Determine the (x, y) coordinate at the center of the cell enclosing the given text.  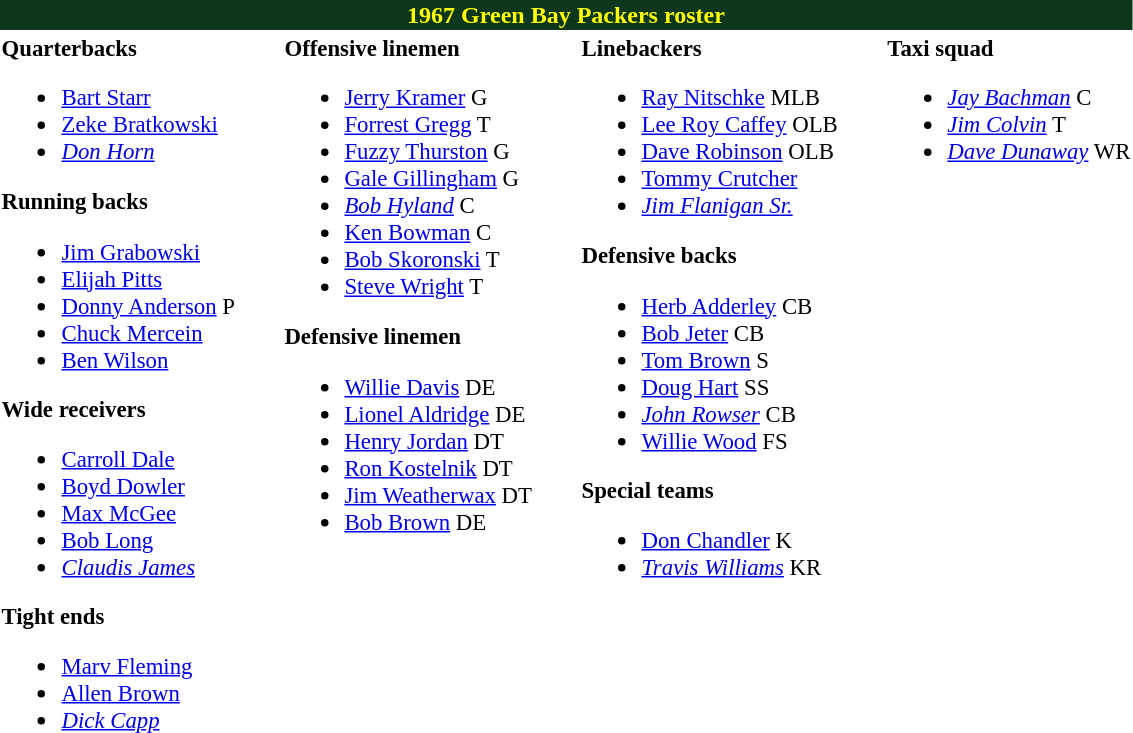
1967 Green Bay Packers roster (566, 15)
